Capture the cell that displays the provided text and extract its [x, y] central coordinate. 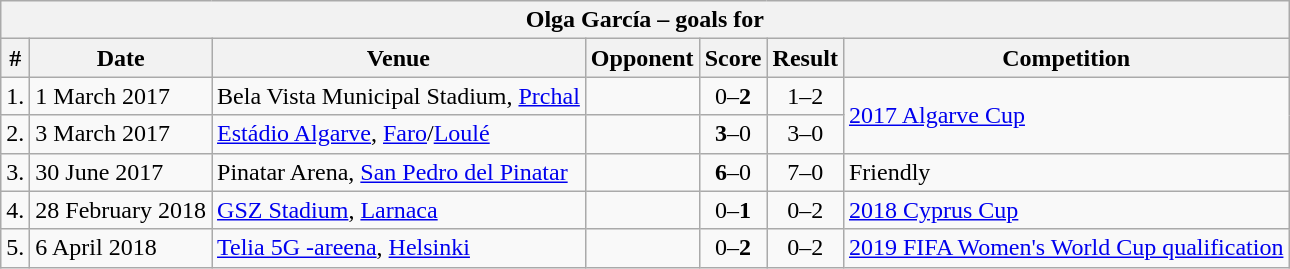
Result [805, 58]
1–2 [805, 96]
2019 FIFA Women's World Cup qualification [1066, 248]
30 June 2017 [121, 172]
28 February 2018 [121, 210]
2017 Algarve Cup [1066, 115]
Date [121, 58]
Venue [399, 58]
1. [16, 96]
6 April 2018 [121, 248]
Opponent [642, 58]
Bela Vista Municipal Stadium, Prchal [399, 96]
Estádio Algarve, Faro/Loulé [399, 134]
Pinatar Arena, San Pedro del Pinatar [399, 172]
7–0 [805, 172]
2. [16, 134]
0–1 [733, 210]
6–0 [733, 172]
5. [16, 248]
GSZ Stadium, Larnaca [399, 210]
3. [16, 172]
Telia 5G -areena, Helsinki [399, 248]
Score [733, 58]
3 March 2017 [121, 134]
# [16, 58]
1 March 2017 [121, 96]
4. [16, 210]
2018 Cyprus Cup [1066, 210]
Competition [1066, 58]
Olga García – goals for [645, 20]
Friendly [1066, 172]
